Provide the [X, Y] coordinate of the cell's center where the given text is located.  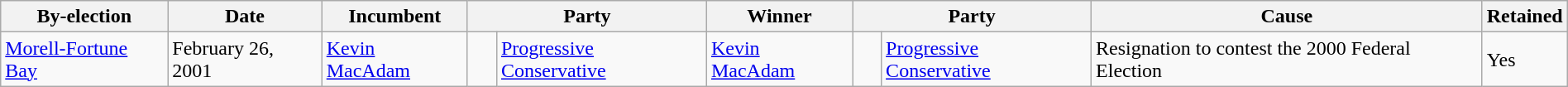
Cause [1287, 17]
Winner [779, 17]
February 26, 2001 [245, 60]
Yes [1525, 60]
Morell-Fortune Bay [84, 60]
Retained [1525, 17]
Incumbent [394, 17]
By-election [84, 17]
Resignation to contest the 2000 Federal Election [1287, 60]
Date [245, 17]
